Identify which cell holds the provided text, then report its [x, y] central coordinate. 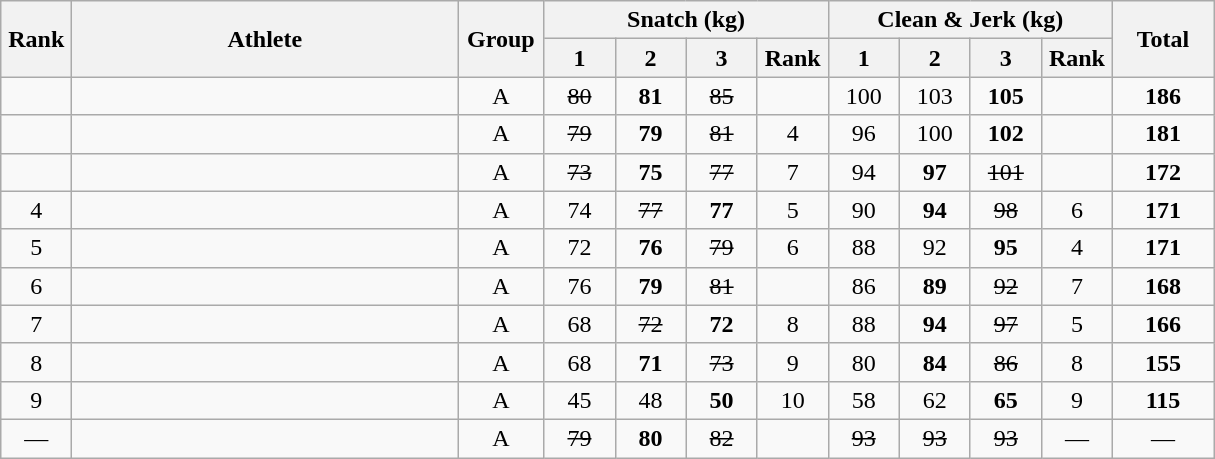
45 [580, 400]
Clean & Jerk (kg) [970, 20]
62 [934, 400]
Snatch (kg) [686, 20]
172 [1162, 172]
89 [934, 286]
166 [1162, 324]
48 [650, 400]
98 [1006, 210]
74 [580, 210]
82 [722, 438]
101 [1006, 172]
90 [864, 210]
96 [864, 134]
102 [1006, 134]
105 [1006, 96]
65 [1006, 400]
58 [864, 400]
50 [722, 400]
Total [1162, 39]
10 [792, 400]
181 [1162, 134]
75 [650, 172]
115 [1162, 400]
84 [934, 362]
Athlete [265, 39]
168 [1162, 286]
85 [722, 96]
Group [501, 39]
103 [934, 96]
71 [650, 362]
155 [1162, 362]
95 [1006, 248]
186 [1162, 96]
